Find where the given text appears and provide that cell's center as [X, Y] coordinate. 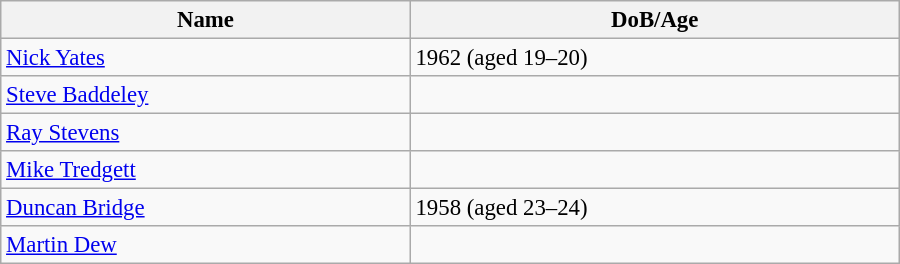
Name [206, 20]
DoB/Age [654, 20]
Ray Stevens [206, 133]
Steve Baddeley [206, 95]
Duncan Bridge [206, 208]
1962 (aged 19–20) [654, 58]
1958 (aged 23–24) [654, 208]
Martin Dew [206, 245]
Mike Tredgett [206, 170]
Nick Yates [206, 58]
